Capture the cell that displays the provided text and extract its (x, y) central coordinate. 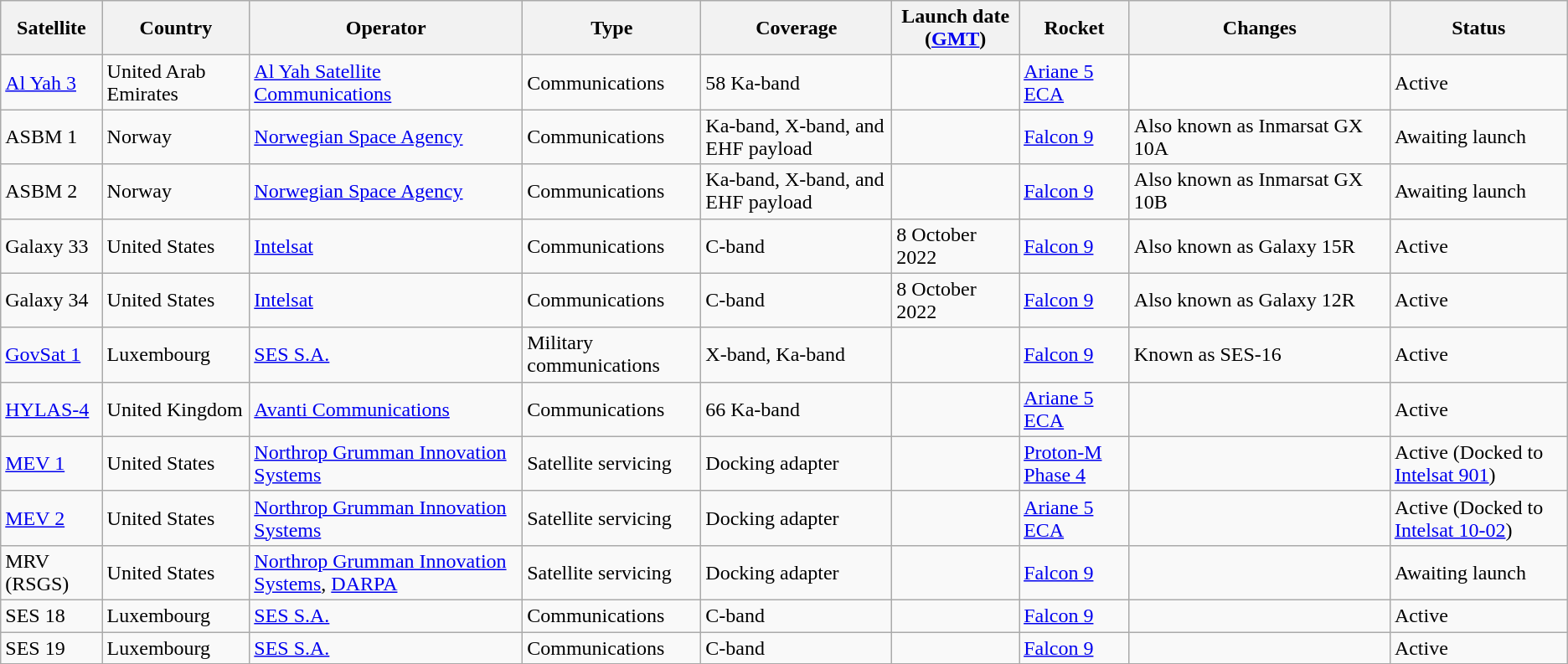
Active (Docked to Intelsat 10-02) (1478, 517)
Changes (1260, 28)
Also known as Galaxy 15R (1260, 246)
Military communications (611, 355)
SES 18 (52, 615)
Galaxy 34 (52, 300)
Type (611, 28)
Status (1478, 28)
SES 19 (52, 647)
Satellite (52, 28)
Rocket (1075, 28)
Galaxy 33 (52, 246)
ASBM 2 (52, 191)
Avanti Communications (386, 409)
United Arab Emirates (176, 82)
58 Ka-band (797, 82)
Northrop Grumman Innovation Systems, DARPA (386, 573)
Known as SES-16 (1260, 355)
GovSat 1 (52, 355)
Coverage (797, 28)
Al Yah Satellite Communications (386, 82)
ASBM 1 (52, 137)
HYLAS-4 (52, 409)
Operator (386, 28)
Also known as Inmarsat GX 10B (1260, 191)
United Kingdom (176, 409)
Al Yah 3 (52, 82)
Also known as Galaxy 12R (1260, 300)
X-band, Ka-band (797, 355)
Country (176, 28)
66 Ka-band (797, 409)
MEV 1 (52, 464)
Proton-M Phase 4 (1075, 464)
MEV 2 (52, 517)
MRV (RSGS) (52, 573)
Active (Docked to Intelsat 901) (1478, 464)
Also known as Inmarsat GX 10A (1260, 137)
Launch date (GMT) (956, 28)
